Provide the (x, y) coordinate of the cell's center where the given text is located.  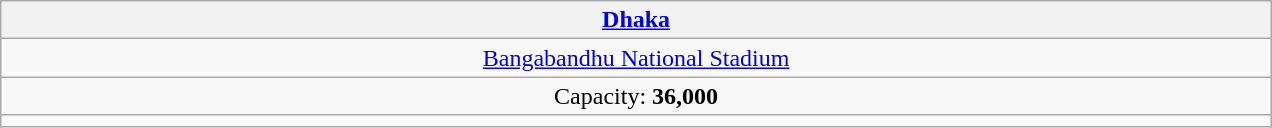
Bangabandhu National Stadium (636, 58)
Dhaka (636, 20)
Capacity: 36,000 (636, 96)
